From the cell containing the given text, extract its center point as [X, Y] coordinate. 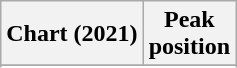
Chart (2021) [72, 34]
Peakposition [189, 34]
